Extract the [X, Y] coordinate from the center of the cell holding the provided text.  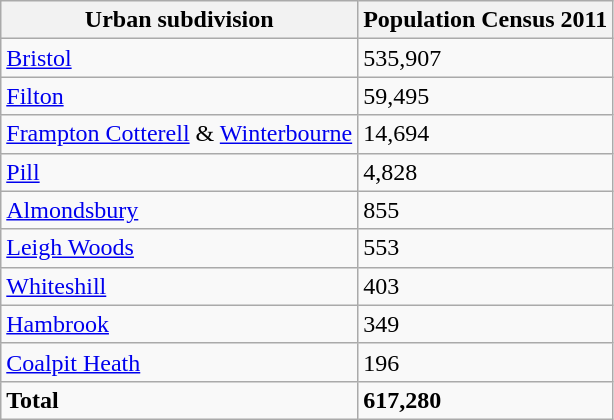
Almondsbury [180, 210]
855 [486, 210]
Hambrook [180, 324]
Pill [180, 172]
Population Census 2011 [486, 20]
4,828 [486, 172]
617,280 [486, 400]
349 [486, 324]
Whiteshill [180, 286]
59,495 [486, 96]
Coalpit Heath [180, 362]
553 [486, 248]
535,907 [486, 58]
Total [180, 400]
Leigh Woods [180, 248]
Filton [180, 96]
Urban subdivision [180, 20]
14,694 [486, 134]
196 [486, 362]
Bristol [180, 58]
403 [486, 286]
Frampton Cotterell & Winterbourne [180, 134]
